Extract the [X, Y] coordinate from the center of the cell holding the provided text.  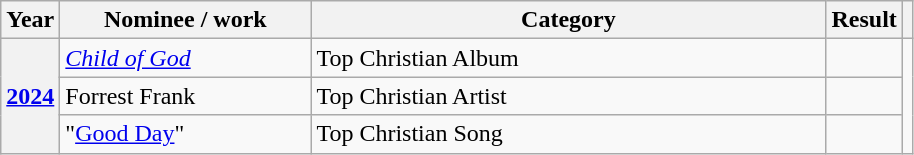
"Good Day" [186, 134]
Result [864, 20]
Top Christian Artist [568, 96]
Top Christian Song [568, 134]
Top Christian Album [568, 58]
2024 [30, 96]
Year [30, 20]
Category [568, 20]
Forrest Frank [186, 96]
Nominee / work [186, 20]
Child of God [186, 58]
